Search for the cell housing the specified text and yield its (x, y) center coordinate. 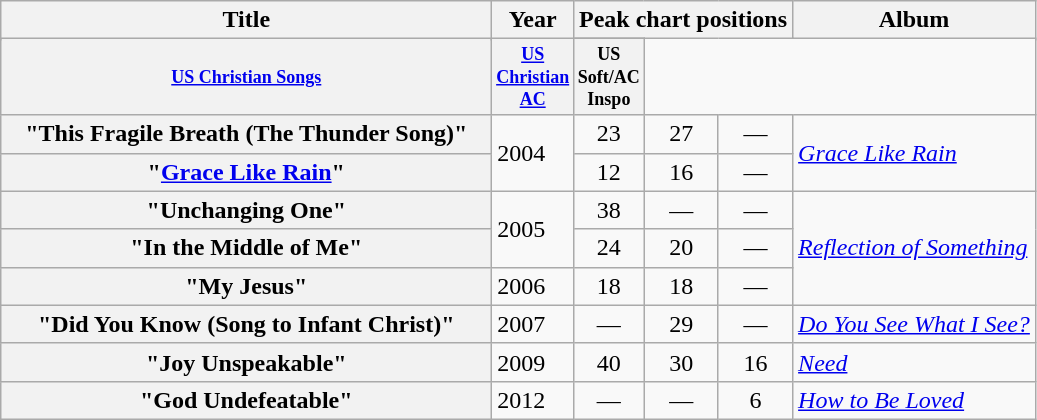
20 (681, 248)
Reflection of Something (914, 248)
Year (533, 20)
Need (914, 362)
US Christian AC (533, 77)
6 (755, 400)
2009 (533, 362)
Title (246, 20)
"My Jesus" (246, 286)
24 (610, 248)
"Joy Unspeakable" (246, 362)
US Christian Songs (246, 77)
Grace Like Rain (914, 153)
"Grace Like Rain" (246, 172)
How to Be Loved (914, 400)
"God Undefeatable" (246, 400)
Album (914, 20)
Peak chart positions (684, 20)
2006 (533, 286)
Do You See What I See? (914, 324)
38 (610, 210)
40 (610, 362)
2005 (533, 229)
29 (681, 324)
"In the Middle of Me" (246, 248)
27 (681, 134)
US Soft/AC Inspo (610, 77)
12 (610, 172)
30 (681, 362)
2007 (533, 324)
23 (610, 134)
2012 (533, 400)
"Unchanging One" (246, 210)
"Did You Know (Song to Infant Christ)" (246, 324)
2004 (533, 153)
"This Fragile Breath (The Thunder Song)" (246, 134)
